Locate the cell with the specified text and output its [X, Y] center coordinate. 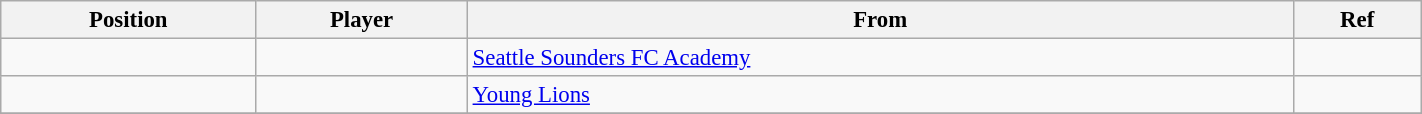
Ref [1357, 20]
Position [128, 20]
Player [362, 20]
From [880, 20]
Young Lions [880, 95]
Seattle Sounders FC Academy [880, 58]
